Extract the [x, y] coordinate from the center of the cell holding the provided text.  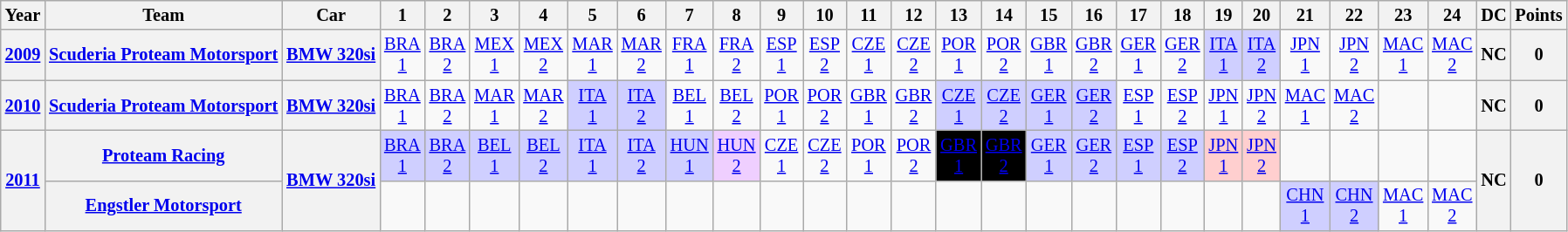
12 [914, 15]
Points [1538, 15]
2011 [23, 180]
CHN2 [1354, 206]
MEX2 [543, 55]
17 [1138, 15]
1 [402, 15]
10 [824, 15]
Engstler Motorsport [163, 206]
Car [331, 15]
8 [737, 15]
11 [869, 15]
9 [781, 15]
2 [448, 15]
HUN1 [690, 155]
DC [1493, 15]
Team [163, 15]
4 [543, 15]
6 [642, 15]
CHN1 [1305, 206]
24 [1452, 15]
3 [494, 15]
Year [23, 15]
15 [1049, 15]
19 [1223, 15]
FRA2 [737, 55]
2009 [23, 55]
13 [959, 15]
MEX1 [494, 55]
Proteam Racing [163, 155]
16 [1094, 15]
HUN2 [737, 155]
18 [1182, 15]
FRA1 [690, 55]
20 [1262, 15]
22 [1354, 15]
21 [1305, 15]
2010 [23, 106]
14 [1004, 15]
23 [1403, 15]
5 [592, 15]
7 [690, 15]
